Extract the (x, y) coordinate from the center of the cell holding the provided text.  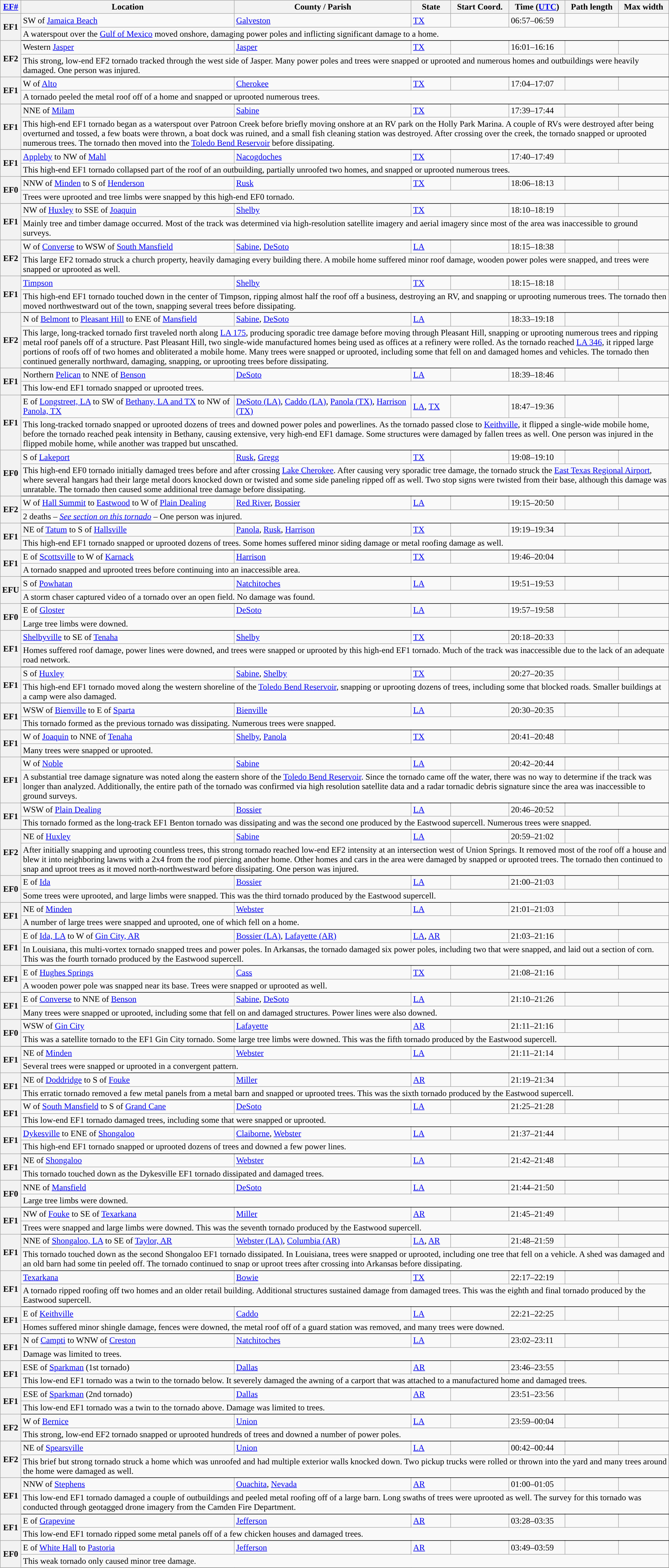
21:25–21:28 (537, 1107)
21:01–21:03 (537, 909)
23:59–00:04 (537, 1421)
21:11–21:14 (537, 1053)
Bienville (323, 710)
This high-end EF1 tornado snapped or uprooted dozens of trees and downed a few power lines. (345, 1147)
This tornado touched down as the Dykesville EF1 tornado dissipated and damaged trees. (345, 1174)
Claiborne, Webster (323, 1133)
03:28–03:35 (537, 1521)
NE of Huxley (128, 836)
ESE of Sparkman (2nd tornado) (128, 1394)
NE of Tatum to S of Hallsville (128, 530)
18:33–19:18 (537, 319)
Panola, Rusk, Harrison (323, 530)
18:15–18:18 (537, 283)
Red River, Bossier (323, 503)
E of White Hall to Pastoria (128, 1548)
21:03–21:16 (537, 936)
NW of Huxley to SSE of Joaquin (128, 210)
19:15–20:50 (537, 503)
21:08–21:16 (537, 972)
Shelbyville to SE of Tenaha (128, 637)
21:42–21:48 (537, 1160)
Dykesville to ENE of Shongaloo (128, 1133)
NNE of Shongaloo, LA to SE of Taylor, AR (128, 1241)
19:57–19:58 (537, 610)
LA, TX (431, 406)
18:39–18:46 (537, 375)
A tornado peeled the metal roof off of a home and snapped or uprooted numerous trees. (345, 97)
17:04–17:07 (537, 84)
20:18–20:33 (537, 637)
E of Gloster (128, 610)
Path length (591, 7)
17:40–17:49 (537, 156)
E of Ida (128, 882)
20:59–21:02 (537, 836)
20:27–20:35 (537, 673)
17:39–17:44 (537, 110)
NNE of Milam (128, 110)
S of Powhatan (128, 583)
Northern Pelican to NNE of Benson (128, 375)
Cherokee (323, 84)
This low-end EF1 tornado snapped or uprooted trees. (345, 388)
Bossier (LA), Lafayette (AR) (323, 936)
NW of Fouke to SE of Texarkana (128, 1214)
21:37–21:44 (537, 1133)
20:41–20:48 (537, 737)
01:00–01:05 (537, 1484)
W of Noble (128, 764)
A waterspout over the Gulf of Mexico moved onshore, damaging power poles and inflicting significant damage to a home. (345, 34)
Many trees were snapped or uprooted. (345, 750)
Texarkana (128, 1277)
E of Converse to NNE of Benson (128, 999)
A number of large trees were snapped and uprooted, one of which fell on a home. (345, 922)
NE of Doddridge to S of Fouke (128, 1080)
Jasper (323, 47)
This low-end EF1 tornado ripped some metal panels off of a few chicken houses and damaged trees. (345, 1534)
DeSoto (LA), Caddo (LA), Panola (TX), Harrison (TX) (323, 406)
E of Hughes Springs (128, 972)
Shelby, Panola (323, 737)
This high-end EF1 tornado snapped or uprooted dozens of trees. Some homes suffered minor siding damage or metal roofing damage as well. (345, 543)
This high-end EF1 tornado collapsed part of the roof of an outbuilding, partially unroofed two homes, and snapped or uprooted numerous trees. (345, 170)
21:10–21:26 (537, 999)
Max width (644, 7)
21:00–21:03 (537, 882)
N of Campti to WNW of Creston (128, 1340)
E of Keithville (128, 1314)
Time (UTC) (537, 7)
06:57–06:59 (537, 20)
S of Lakeport (128, 457)
Start Coord. (480, 7)
Galveston (323, 20)
Damage was limited to trees. (345, 1354)
Cass (323, 972)
18:06–18:13 (537, 183)
20:42–20:44 (537, 764)
19:46–20:04 (537, 557)
A tornado snapped and uprooted trees before continuing into an inaccessible area. (345, 570)
Location (128, 7)
20:30–20:35 (537, 710)
W of Converse to WSW of South Mansfield (128, 247)
W of Bernice (128, 1421)
Trees were uprooted and tree limbs were snapped by this high-end EF0 tornado. (345, 196)
NNE of Mansfield (128, 1187)
21:48–21:59 (537, 1241)
19:19–19:34 (537, 530)
18:10–18:19 (537, 210)
03:49–03:59 (537, 1548)
21:45–21:49 (537, 1214)
Timpson (128, 283)
S of Huxley (128, 673)
Caddo (323, 1314)
Lafayette (323, 1026)
20:46–20:52 (537, 810)
Nacogdoches (323, 156)
EF# (11, 7)
A wooden power pole was snapped near its base. Trees were snapped or uprooted as well. (345, 986)
Sabine, Shelby (323, 673)
This strong, low-end EF2 tornado snapped or uprooted hundreds of trees and downed a number of power poles. (345, 1434)
WSW of Bienville to E of Sparta (128, 710)
Many trees were snapped or uprooted, including some that fell on and damaged structures. Power lines were also downed. (345, 1013)
23:46–23:55 (537, 1367)
18:15–18:38 (537, 247)
SW of Jamaica Beach (128, 20)
W of Joaquin to NNE of Tenaha (128, 737)
WSW of Plain Dealing (128, 810)
This low-end EF1 tornado damaged trees, including some that were snapped or uprooted. (345, 1120)
21:11–21:16 (537, 1026)
NE of Shongaloo (128, 1160)
Rusk (323, 183)
WSW of Gin City (128, 1026)
2 deaths – See section on this tornado – One person was injured. (345, 516)
Several trees were snapped or uprooted in a convergent pattern. (345, 1066)
16:01–16:16 (537, 47)
21:44–21:50 (537, 1187)
NE of Spearsville (128, 1448)
A storm chaser captured video of a tornado over an open field. No damage was found. (345, 597)
21:19–21:34 (537, 1080)
This low-end EF1 tornado was a twin to the tornado above. Damage was limited to trees. (345, 1407)
23:51–23:56 (537, 1394)
22:17–22:19 (537, 1277)
22:21–22:25 (537, 1314)
Western Jasper (128, 47)
This tornado formed as the previous tornado was dissipating. Numerous trees were snapped. (345, 723)
E of Longstreet, LA to SW of Bethany, LA and TX to NW of Panola, TX (128, 406)
Some trees were uprooted, and large limbs were snapped. This was the third tornado produced by the Eastwood supercell. (345, 896)
18:47–19:36 (537, 406)
Harrison (323, 557)
NNW of Stephens (128, 1484)
Ouachita, Nevada (323, 1484)
Rusk, Gregg (323, 457)
19:08–19:10 (537, 457)
N of Belmont to Pleasant Hill to ENE of Mansfield (128, 319)
19:51–19:53 (537, 583)
E of Scottsville to W of Karnack (128, 557)
Homes suffered minor shingle damage, fences were downed, the metal roof off of a guard station was removed, and many trees were downed. (345, 1327)
E of Ida, LA to W of Gin City, AR (128, 936)
County / Parish (323, 7)
W of South Mansfield to S of Grand Cane (128, 1107)
Bowie (323, 1277)
23:02–23:11 (537, 1340)
Trees were snapped and large limbs were downed. This was the seventh tornado produced by the Eastwood supercell. (345, 1227)
State (431, 7)
EFU (11, 590)
ESE of Sparkman (1st tornado) (128, 1367)
W of Alto (128, 84)
This weak tornado only caused minor tree damage. (345, 1561)
E of Grapevine (128, 1521)
00:42–00:44 (537, 1448)
W of Hall Summit to Eastwood to W of Plain Dealing (128, 503)
Webster (LA), Columbia (AR) (323, 1241)
NNW of Minden to S of Henderson (128, 183)
Appleby to NW of Mahl (128, 156)
